Return (x, y) of the center of cell containing provided text 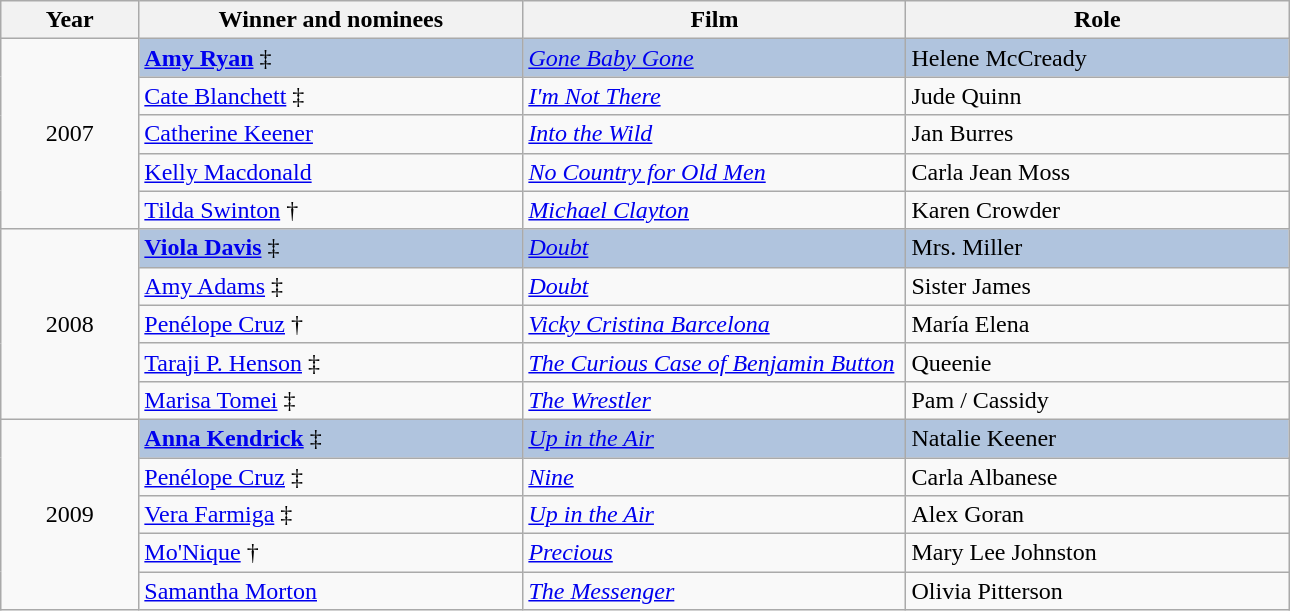
Pam / Cassidy (1098, 400)
2007 (70, 134)
No Country for Old Men (714, 172)
2008 (70, 324)
Jan Burres (1098, 134)
Mo'Nique † (331, 553)
The Wrestler (714, 400)
Helene McCready (1098, 58)
Nine (714, 477)
Penélope Cruz † (331, 324)
Natalie Keener (1098, 438)
Amy Ryan ‡ (331, 58)
Carla Albanese (1098, 477)
Film (714, 20)
Mrs. Miller (1098, 248)
Anna Kendrick ‡ (331, 438)
Jude Quinn (1098, 96)
Michael Clayton (714, 210)
2009 (70, 514)
Winner and nominees (331, 20)
Precious (714, 553)
Gone Baby Gone (714, 58)
Role (1098, 20)
Karen Crowder (1098, 210)
Kelly Macdonald (331, 172)
Catherine Keener (331, 134)
Viola Davis ‡ (331, 248)
The Curious Case of Benjamin Button (714, 362)
María Elena (1098, 324)
Penélope Cruz ‡ (331, 477)
Tilda Swinton † (331, 210)
Marisa Tomei ‡ (331, 400)
Into the Wild (714, 134)
Mary Lee Johnston (1098, 553)
Sister James (1098, 286)
Samantha Morton (331, 591)
Cate Blanchett ‡ (331, 96)
The Messenger (714, 591)
Alex Goran (1098, 515)
I'm Not There (714, 96)
Year (70, 20)
Olivia Pitterson (1098, 591)
Carla Jean Moss (1098, 172)
Queenie (1098, 362)
Vicky Cristina Barcelona (714, 324)
Amy Adams ‡ (331, 286)
Taraji P. Henson ‡ (331, 362)
Vera Farmiga ‡ (331, 515)
